Return the (x, y) coordinate for the center point of the cell that contains the specified text.  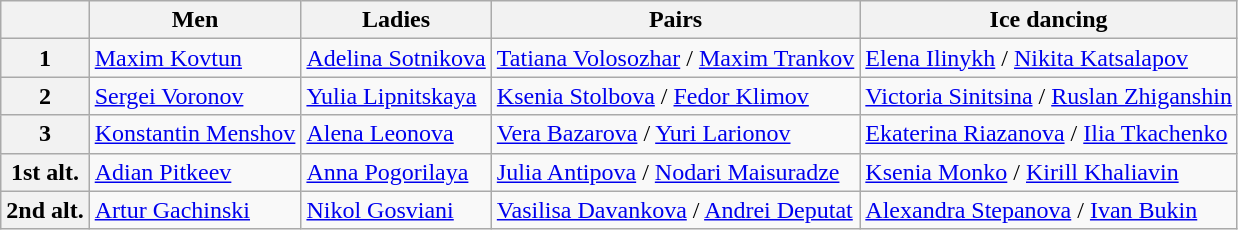
1 (45, 58)
Vera Bazarova / Yuri Larionov (676, 134)
Men (195, 20)
Ekaterina Riazanova / Ilia Tkachenko (1049, 134)
Adian Pitkeev (195, 172)
3 (45, 134)
Julia Antipova / Nodari Maisuradze (676, 172)
Ksenia Monko / Kirill Khaliavin (1049, 172)
Ice dancing (1049, 20)
Artur Gachinski (195, 210)
Anna Pogorilaya (396, 172)
2 (45, 96)
1st alt. (45, 172)
Ladies (396, 20)
Tatiana Volosozhar / Maxim Trankov (676, 58)
2nd alt. (45, 210)
Alexandra Stepanova / Ivan Bukin (1049, 210)
Pairs (676, 20)
Elena Ilinykh / Nikita Katsalapov (1049, 58)
Maxim Kovtun (195, 58)
Victoria Sinitsina / Ruslan Zhiganshin (1049, 96)
Konstantin Menshov (195, 134)
Ksenia Stolbova / Fedor Klimov (676, 96)
Nikol Gosviani (396, 210)
Alena Leonova (396, 134)
Adelina Sotnikova (396, 58)
Yulia Lipnitskaya (396, 96)
Vasilisa Davankova / Andrei Deputat (676, 210)
Sergei Voronov (195, 96)
